Output the (x, y) coordinate of the center of the cell containing the given text.  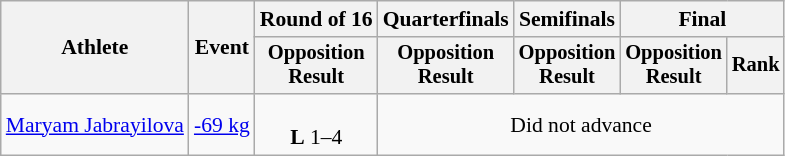
L 1–4 (316, 124)
Quarterfinals (446, 19)
Rank (756, 66)
Semifinals (568, 19)
Did not advance (582, 124)
Maryam Jabrayilova (95, 124)
Round of 16 (316, 19)
Athlete (95, 48)
-69 kg (222, 124)
Final (702, 19)
Event (222, 48)
